From the cell containing the given text, extract its center point as (x, y) coordinate. 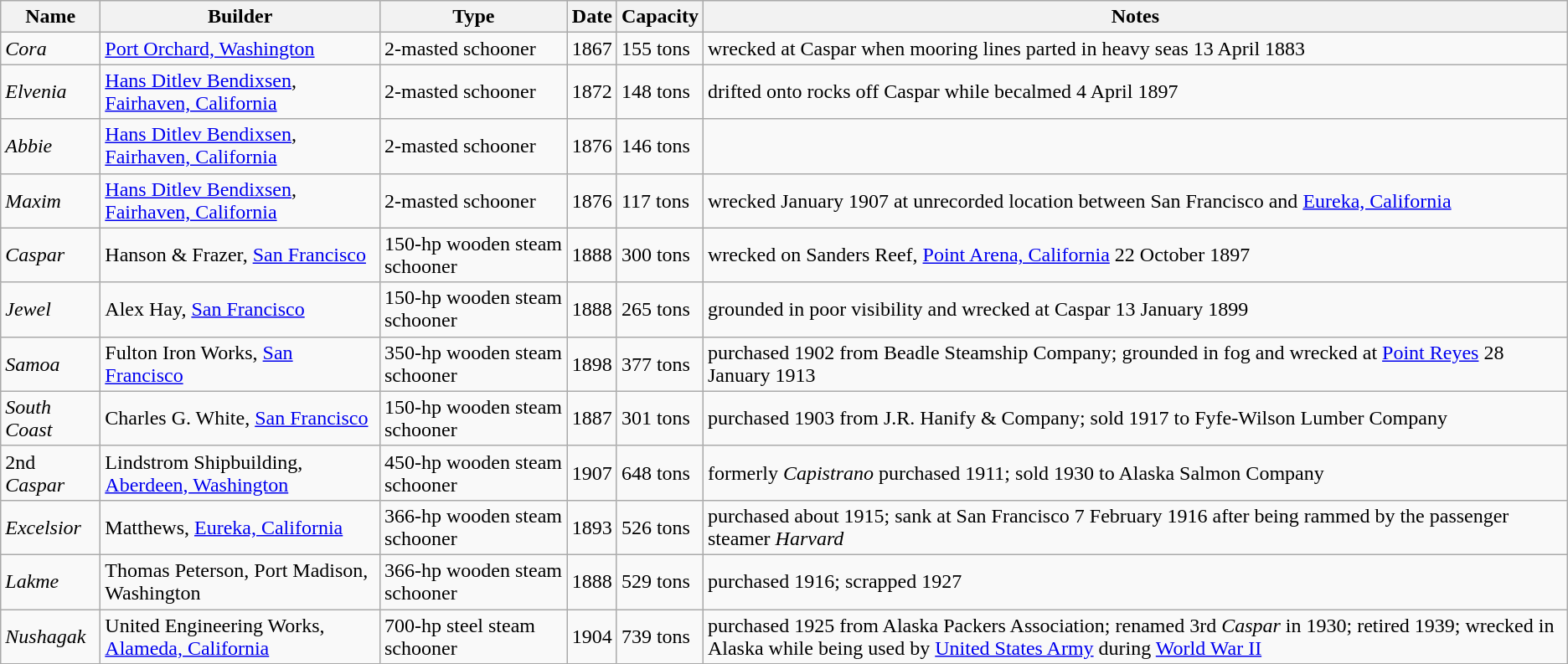
Excelsior (50, 528)
117 tons (660, 201)
wrecked January 1907 at unrecorded location between San Francisco and Eureka, California (1135, 201)
purchased 1902 from Beadle Steamship Company; grounded in fog and wrecked at Point Reyes 28 January 1913 (1135, 363)
1867 (591, 49)
301 tons (660, 419)
350-hp wooden steam schooner (473, 363)
Elvenia (50, 92)
148 tons (660, 92)
1904 (591, 636)
Samoa (50, 363)
Port Orchard, Washington (240, 49)
648 tons (660, 472)
155 tons (660, 49)
Cora (50, 49)
450-hp wooden steam schooner (473, 472)
Hanson & Frazer, San Francisco (240, 255)
Jewel (50, 310)
Matthews, Eureka, California (240, 528)
529 tons (660, 581)
1887 (591, 419)
wrecked at Caspar when mooring lines parted in heavy seas 13 April 1883 (1135, 49)
Caspar (50, 255)
Date (591, 17)
526 tons (660, 528)
Builder (240, 17)
Maxim (50, 201)
1898 (591, 363)
265 tons (660, 310)
Fulton Iron Works, San Francisco (240, 363)
drifted onto rocks off Caspar while becalmed 4 April 1897 (1135, 92)
Name (50, 17)
formerly Capistrano purchased 1911; sold 1930 to Alaska Salmon Company (1135, 472)
1872 (591, 92)
1907 (591, 472)
United Engineering Works, Alameda, California (240, 636)
Lindstrom Shipbuilding, Aberdeen, Washington (240, 472)
377 tons (660, 363)
1893 (591, 528)
South Coast (50, 419)
Nushagak (50, 636)
purchased 1916; scrapped 1927 (1135, 581)
2nd Caspar (50, 472)
Thomas Peterson, Port Madison, Washington (240, 581)
300 tons (660, 255)
Capacity (660, 17)
Charles G. White, San Francisco (240, 419)
purchased 1903 from J.R. Hanify & Company; sold 1917 to Fyfe-Wilson Lumber Company (1135, 419)
wrecked on Sanders Reef, Point Arena, California 22 October 1897 (1135, 255)
146 tons (660, 146)
739 tons (660, 636)
Abbie (50, 146)
Notes (1135, 17)
purchased about 1915; sank at San Francisco 7 February 1916 after being rammed by the passenger steamer Harvard (1135, 528)
Alex Hay, San Francisco (240, 310)
Lakme (50, 581)
Type (473, 17)
grounded in poor visibility and wrecked at Caspar 13 January 1899 (1135, 310)
700-hp steel steam schooner (473, 636)
